Find where the given text appears and provide that cell's center as [x, y] coordinate. 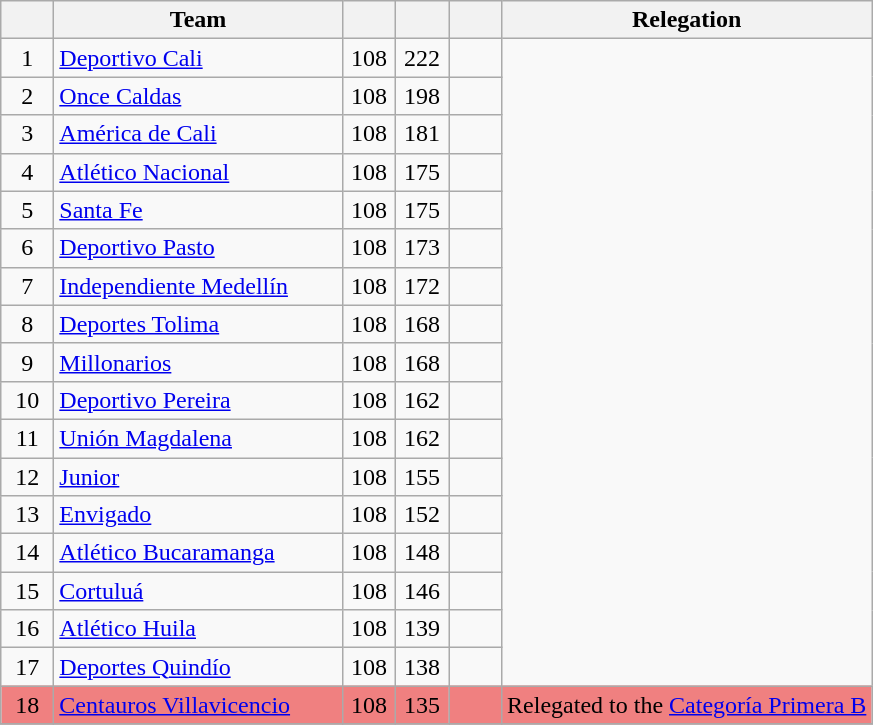
139 [422, 629]
Deportivo Pereira [198, 400]
13 [28, 515]
Deportes Quindío [198, 667]
Deportes Tolima [198, 324]
Deportivo Cali [198, 58]
Santa Fe [198, 210]
14 [28, 553]
Deportivo Pasto [198, 248]
135 [422, 705]
6 [28, 248]
173 [422, 248]
5 [28, 210]
Team [198, 20]
18 [28, 705]
155 [422, 477]
Cortuluá [198, 591]
181 [422, 134]
Independiente Medellín [198, 286]
Junior [198, 477]
4 [28, 172]
146 [422, 591]
222 [422, 58]
11 [28, 438]
Atlético Bucaramanga [198, 553]
Unión Magdalena [198, 438]
Atlético Nacional [198, 172]
8 [28, 324]
17 [28, 667]
198 [422, 96]
9 [28, 362]
148 [422, 553]
15 [28, 591]
10 [28, 400]
Millonarios [198, 362]
Atlético Huila [198, 629]
Relegated to the Categoría Primera B [687, 705]
12 [28, 477]
1 [28, 58]
Envigado [198, 515]
Once Caldas [198, 96]
16 [28, 629]
Centauros Villavicencio [198, 705]
138 [422, 667]
172 [422, 286]
2 [28, 96]
Relegation [687, 20]
América de Cali [198, 134]
152 [422, 515]
7 [28, 286]
3 [28, 134]
